For the text-containing cell, return its midpoint in [X, Y] coordinate format. 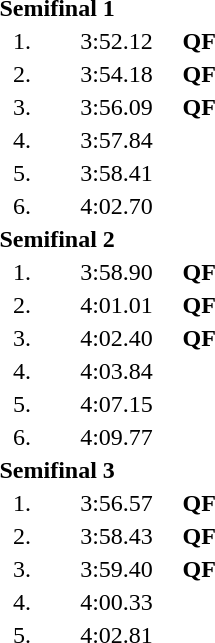
3:57.84 [116, 140]
3:58.90 [116, 272]
3:59.40 [116, 569]
4:03.84 [116, 371]
3:56.57 [116, 503]
3:58.41 [116, 173]
4:02.70 [116, 206]
3:56.09 [116, 107]
4:00.33 [116, 602]
3:52.12 [116, 41]
4:09.77 [116, 437]
4:01.01 [116, 305]
3:54.18 [116, 74]
4:02.40 [116, 338]
3:58.43 [116, 536]
4:07.15 [116, 404]
